Detect which cell encompasses the target text, then output its [X, Y] center coordinate. 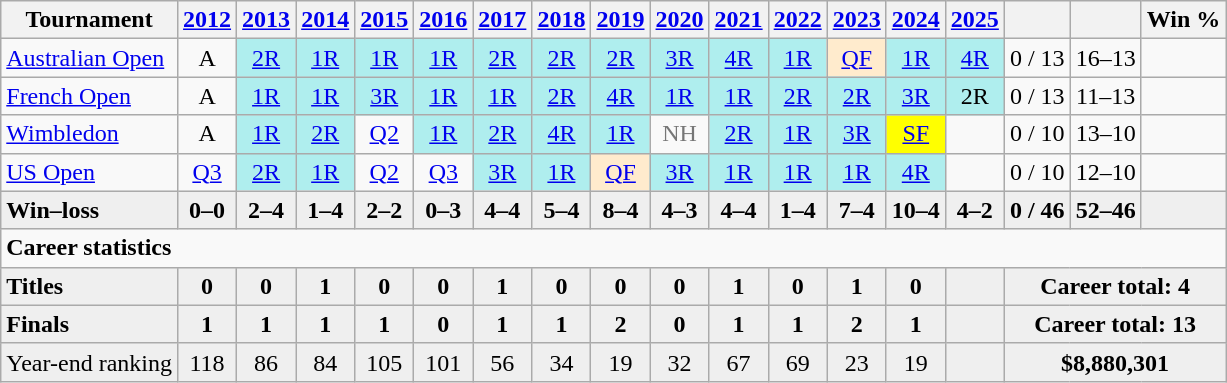
2016 [444, 20]
2013 [266, 20]
Career total: 4 [1114, 286]
4–2 [974, 210]
2017 [502, 20]
Year-end ranking [90, 362]
69 [798, 362]
2022 [798, 20]
12–10 [1106, 172]
NH [680, 134]
2–4 [266, 210]
2025 [974, 20]
32 [680, 362]
105 [384, 362]
101 [444, 362]
67 [738, 362]
SF [916, 134]
French Open [90, 96]
$8,880,301 [1114, 362]
2018 [562, 20]
5–4 [562, 210]
118 [208, 362]
Win % [1184, 20]
2014 [326, 20]
Win–loss [90, 210]
2015 [384, 20]
84 [326, 362]
2021 [738, 20]
2019 [620, 20]
2024 [916, 20]
Wimbledon [90, 134]
US Open [90, 172]
Australian Open [90, 58]
16–13 [1106, 58]
2012 [208, 20]
2023 [856, 20]
8–4 [620, 210]
Career total: 13 [1114, 324]
0 / 46 [1037, 210]
86 [266, 362]
10–4 [916, 210]
Tournament [90, 20]
13–10 [1106, 134]
52–46 [1106, 210]
0–3 [444, 210]
4–3 [680, 210]
0–0 [208, 210]
23 [856, 362]
Finals [90, 324]
7–4 [856, 210]
Career statistics [614, 248]
56 [502, 362]
2020 [680, 20]
Titles [90, 286]
34 [562, 362]
11–13 [1106, 96]
2–2 [384, 210]
